Search for the cell housing the specified text and yield its [X, Y] center coordinate. 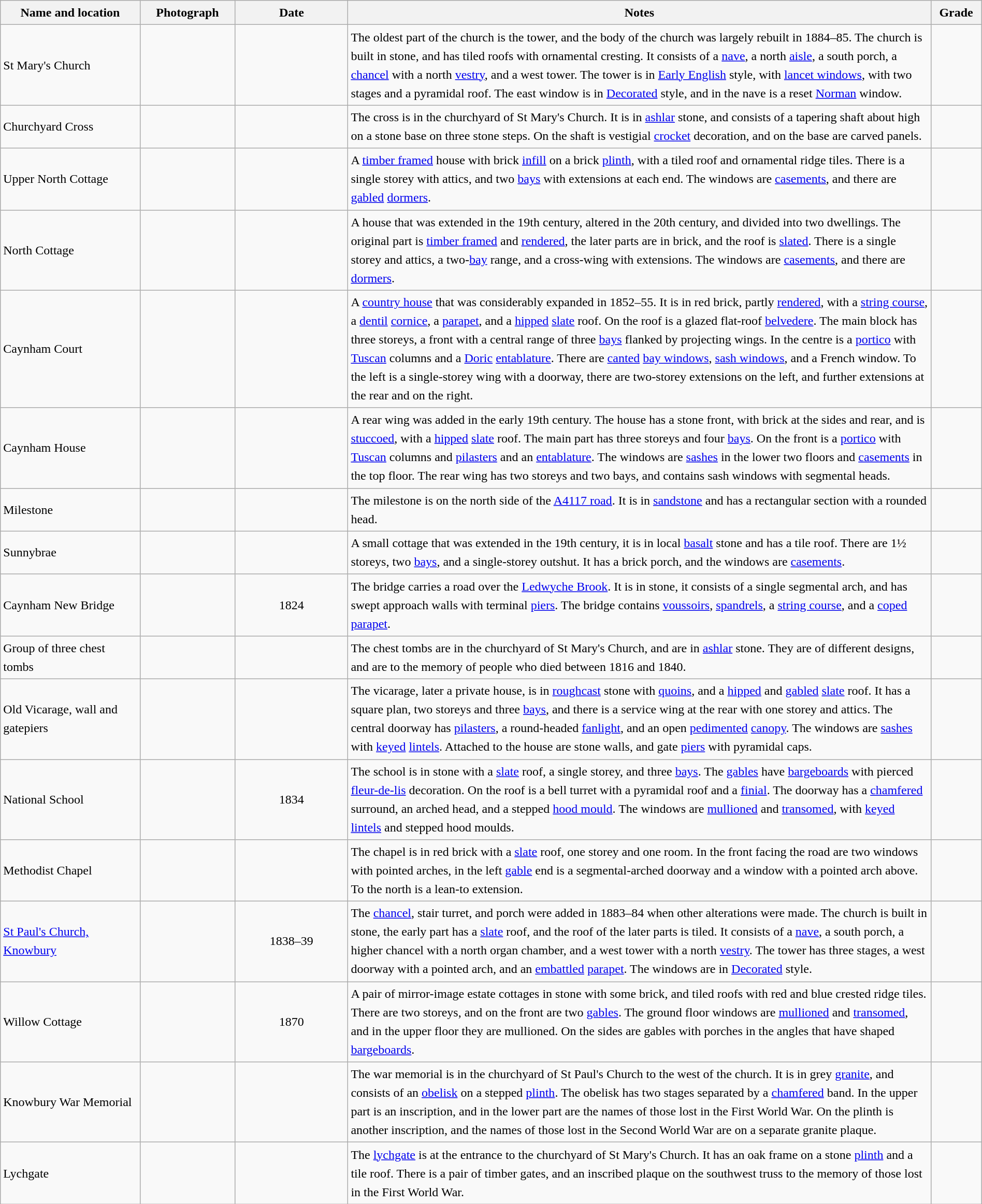
1824 [292, 605]
Date [292, 12]
Willow Cottage [70, 1022]
Notes [639, 12]
St Mary's Church [70, 65]
Churchyard Cross [70, 126]
Photograph [187, 12]
St Paul's Church, Knowbury [70, 942]
Group of three chest tombs [70, 657]
Lychgate [70, 1173]
Caynham New Bridge [70, 605]
Knowbury War Memorial [70, 1102]
1838–39 [292, 942]
Methodist Chapel [70, 870]
Grade [956, 12]
Name and location [70, 12]
Old Vicarage, wall and gatepiers [70, 719]
Caynham House [70, 448]
The milestone is on the north side of the A4117 road. It is in sandstone and has a rectangular section with a rounded head. [639, 510]
1834 [292, 800]
North Cottage [70, 250]
National School [70, 800]
1870 [292, 1022]
Caynham Court [70, 349]
Milestone [70, 510]
Sunnybrae [70, 552]
Upper North Cottage [70, 179]
